Search for the cell housing the specified text and yield its [X, Y] center coordinate. 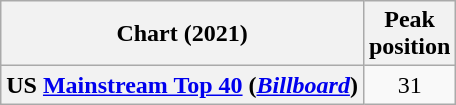
Peakposition [409, 34]
US Mainstream Top 40 (Billboard) [182, 85]
Chart (2021) [182, 34]
31 [409, 85]
